Return the (X, Y) coordinate for the center point of the cell that contains the specified text.  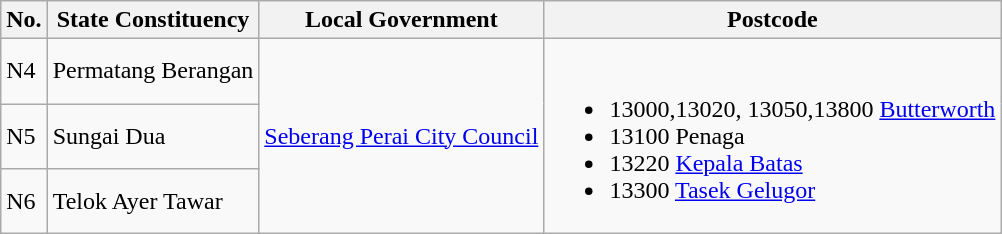
Permatang Berangan (153, 72)
No. (24, 20)
N6 (24, 200)
N5 (24, 136)
Sungai Dua (153, 136)
Postcode (772, 20)
Telok Ayer Tawar (153, 200)
State Constituency (153, 20)
Seberang Perai City Council (402, 136)
N4 (24, 72)
13000,13020, 13050,13800 Butterworth13100 Penaga13220 Kepala Batas13300 Tasek Gelugor (772, 136)
Local Government (402, 20)
